Extract the [X, Y] coordinate from the center of the cell holding the provided text.  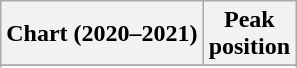
Chart (2020–2021) [102, 34]
Peakposition [249, 34]
